Locate the cell with the specified text and output its (x, y) center coordinate. 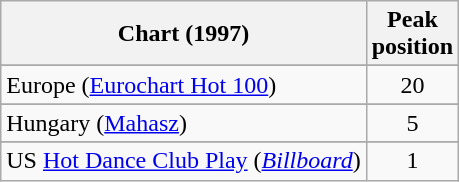
Peakposition (412, 34)
5 (412, 123)
20 (412, 85)
Chart (1997) (184, 34)
Hungary (Mahasz) (184, 123)
Europe (Eurochart Hot 100) (184, 85)
1 (412, 161)
US Hot Dance Club Play (Billboard) (184, 161)
